Search for the cell housing the specified text and yield its (x, y) center coordinate. 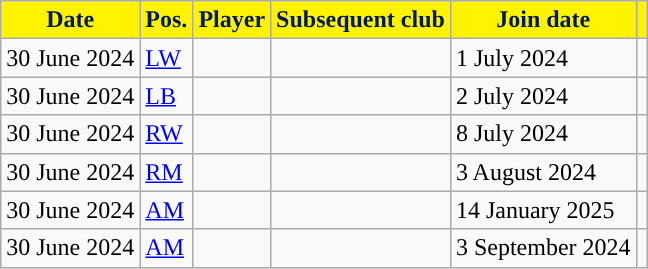
LW (166, 58)
Subsequent club (361, 20)
14 January 2025 (543, 210)
1 July 2024 (543, 58)
Pos. (166, 20)
Join date (543, 20)
8 July 2024 (543, 134)
Player (232, 20)
RW (166, 134)
RM (166, 172)
LB (166, 96)
3 August 2024 (543, 172)
3 September 2024 (543, 248)
2 July 2024 (543, 96)
Date (70, 20)
